Find where the given text appears and provide that cell's center as (x, y) coordinate. 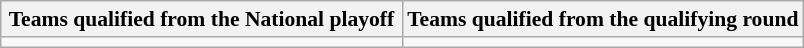
Teams qualified from the National playoff (202, 19)
Teams qualified from the qualifying round (602, 19)
